Detect which cell encompasses the target text, then output its (X, Y) center coordinate. 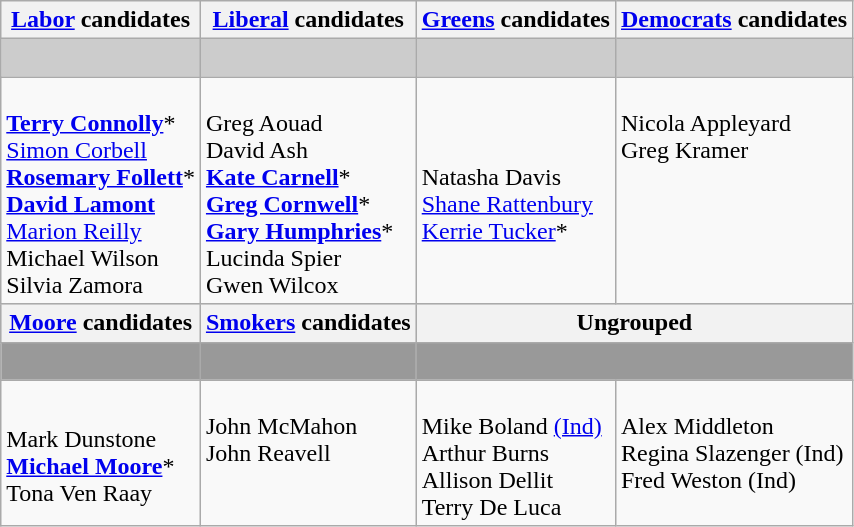
Mike Boland (Ind) Arthur Burns Allison Dellit Terry De Luca (516, 453)
Natasha Davis Shane Rattenbury Kerrie Tucker* (516, 190)
Nicola Appleyard Greg Kramer (734, 190)
Moore candidates (101, 323)
Labor candidates (101, 20)
Mark Dunstone Michael Moore* Tona Ven Raay (101, 453)
John McMahon John Reavell (308, 453)
Greens candidates (516, 20)
Liberal candidates (308, 20)
Greg Aouad David Ash Kate Carnell* Greg Cornwell* Gary Humphries* Lucinda Spier Gwen Wilcox (308, 190)
Ungrouped (634, 323)
Terry Connolly* Simon Corbell Rosemary Follett* David Lamont Marion Reilly Michael Wilson Silvia Zamora (101, 190)
Smokers candidates (308, 323)
Alex Middleton Regina Slazenger (Ind) Fred Weston (Ind) (734, 453)
Democrats candidates (734, 20)
